Find where the given text appears and provide that cell's center as (X, Y) coordinate. 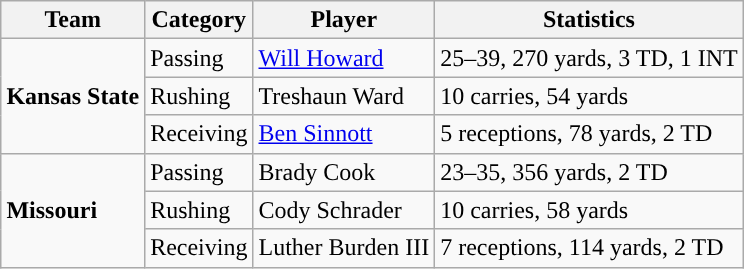
Cody Schrader (344, 210)
10 carries, 58 yards (590, 210)
10 carries, 54 yards (590, 96)
Category (199, 20)
Kansas State (73, 96)
25–39, 270 yards, 3 TD, 1 INT (590, 58)
Statistics (590, 20)
Luther Burden III (344, 248)
23–35, 356 yards, 2 TD (590, 172)
Player (344, 20)
Brady Cook (344, 172)
7 receptions, 114 yards, 2 TD (590, 248)
Missouri (73, 210)
Treshaun Ward (344, 96)
Team (73, 20)
Ben Sinnott (344, 134)
Will Howard (344, 58)
5 receptions, 78 yards, 2 TD (590, 134)
